Determine the (X, Y) coordinate at the center of the cell enclosing the given text.  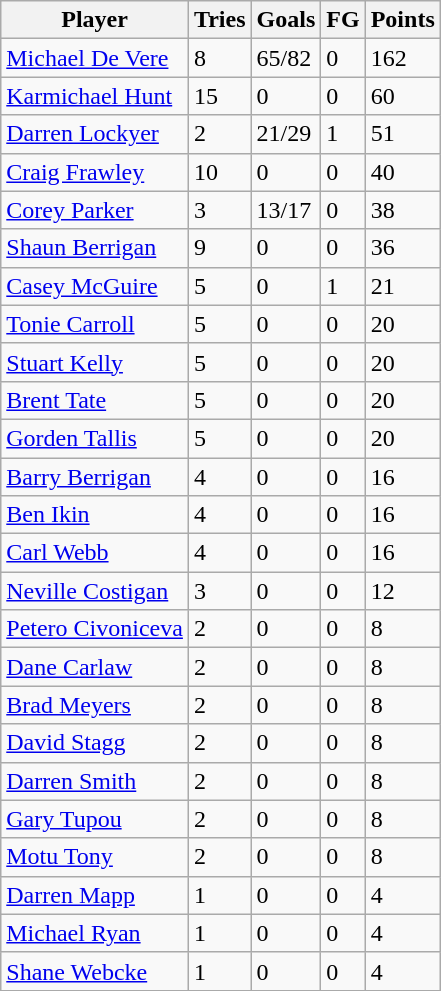
Neville Costigan (95, 591)
21/29 (286, 134)
Darren Smith (95, 781)
Tonie Carroll (95, 324)
60 (402, 96)
Corey Parker (95, 210)
Points (402, 20)
Casey McGuire (95, 286)
162 (402, 58)
Brent Tate (95, 400)
38 (402, 210)
13/17 (286, 210)
9 (220, 248)
Shaun Berrigan (95, 248)
Darren Lockyer (95, 134)
Motu Tony (95, 857)
Player (95, 20)
Goals (286, 20)
15 (220, 96)
Barry Berrigan (95, 477)
Karmichael Hunt (95, 96)
Craig Frawley (95, 172)
10 (220, 172)
40 (402, 172)
51 (402, 134)
Michael Ryan (95, 933)
Darren Mapp (95, 895)
65/82 (286, 58)
FG (343, 20)
36 (402, 248)
Stuart Kelly (95, 362)
Dane Carlaw (95, 667)
David Stagg (95, 743)
Gorden Tallis (95, 438)
Tries (220, 20)
Ben Ikin (95, 515)
Brad Meyers (95, 705)
Shane Webcke (95, 971)
Petero Civoniceva (95, 629)
21 (402, 286)
Michael De Vere (95, 58)
12 (402, 591)
Carl Webb (95, 553)
Gary Tupou (95, 819)
